Locate the cell with the specified text and output its (X, Y) center coordinate. 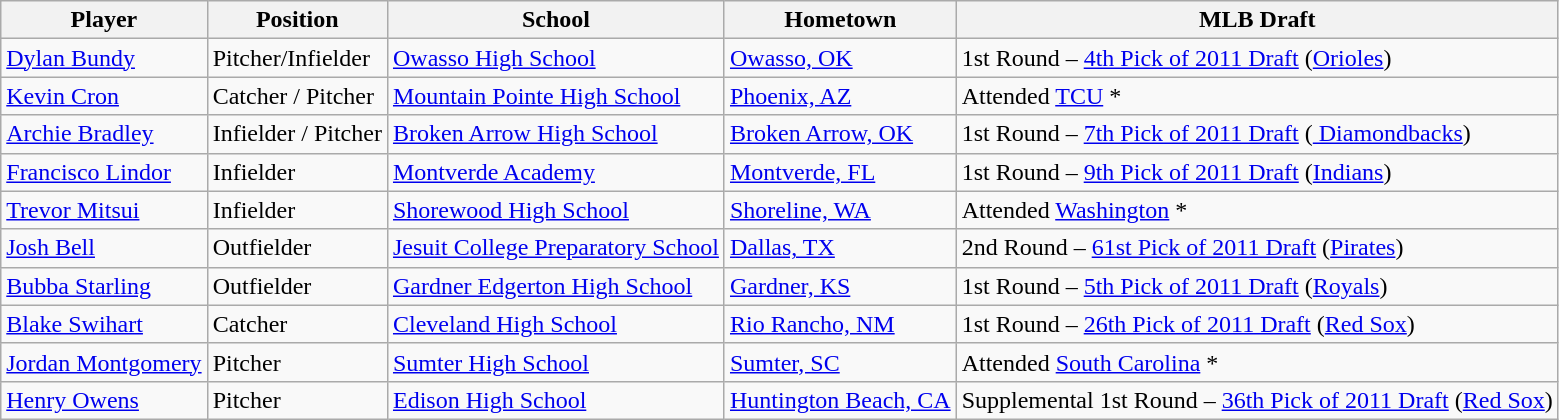
1st Round – 9th Pick of 2011 Draft (Indians) (1257, 172)
MLB Draft (1257, 20)
Josh Bell (104, 248)
Bubba Starling (104, 286)
Catcher (297, 324)
Supplemental 1st Round – 36th Pick of 2011 Draft (Red Sox) (1257, 400)
Rio Rancho, NM (840, 324)
Sumter High School (556, 362)
Gardner, KS (840, 286)
Attended Washington * (1257, 210)
Henry Owens (104, 400)
Broken Arrow, OK (840, 134)
Blake Swihart (104, 324)
2nd Round – 61st Pick of 2011 Draft (Pirates) (1257, 248)
Francisco Lindor (104, 172)
Dylan Bundy (104, 58)
Trevor Mitsui (104, 210)
Archie Bradley (104, 134)
Montverde Academy (556, 172)
Huntington Beach, CA (840, 400)
Attended South Carolina * (1257, 362)
Owasso High School (556, 58)
Shoreline, WA (840, 210)
Owasso, OK (840, 58)
Cleveland High School (556, 324)
Sumter, SC (840, 362)
1st Round – 26th Pick of 2011 Draft (Red Sox) (1257, 324)
Attended TCU * (1257, 96)
Mountain Pointe High School (556, 96)
1st Round – 5th Pick of 2011 Draft (Royals) (1257, 286)
1st Round – 7th Pick of 2011 Draft ( Diamondbacks) (1257, 134)
Dallas, TX (840, 248)
Infielder / Pitcher (297, 134)
Pitcher/Infielder (297, 58)
Player (104, 20)
Broken Arrow High School (556, 134)
Montverde, FL (840, 172)
School (556, 20)
Jesuit College Preparatory School (556, 248)
1st Round – 4th Pick of 2011 Draft (Orioles) (1257, 58)
Catcher / Pitcher (297, 96)
Jordan Montgomery (104, 362)
Phoenix, AZ (840, 96)
Hometown (840, 20)
Edison High School (556, 400)
Gardner Edgerton High School (556, 286)
Position (297, 20)
Kevin Cron (104, 96)
Shorewood High School (556, 210)
